Search for the cell housing the specified text and yield its [X, Y] center coordinate. 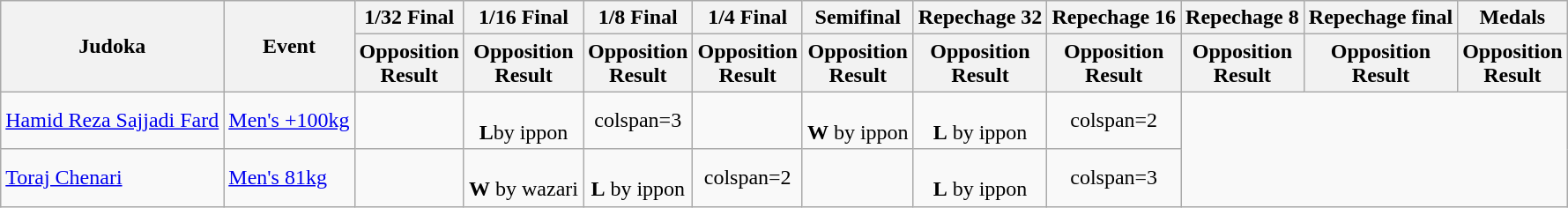
1/8 Final [638, 18]
Lby ippon [524, 120]
W by wazari [524, 178]
Toraj Chenari [113, 178]
1/16 Final [524, 18]
1/32 Final [409, 18]
Repechage 16 [1114, 18]
Event [289, 46]
Semifinal [858, 18]
Men's +100kg [289, 120]
W by ippon [858, 120]
Medals [1512, 18]
Men's 81kg [289, 178]
Repechage 8 [1243, 18]
1/4 Final [747, 18]
Repechage final [1380, 18]
Repechage 32 [980, 18]
Judoka [113, 46]
Hamid Reza Sajjadi Fard [113, 120]
